Capture the cell that displays the provided text and extract its [x, y] central coordinate. 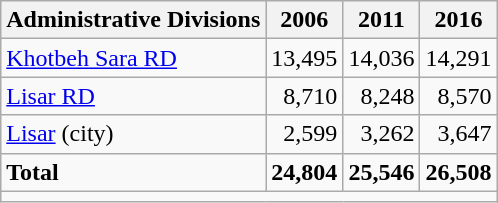
Lisar (city) [134, 134]
3,647 [458, 134]
2006 [304, 20]
8,248 [382, 96]
8,570 [458, 96]
2011 [382, 20]
25,546 [382, 172]
3,262 [382, 134]
Total [134, 172]
13,495 [304, 58]
14,036 [382, 58]
8,710 [304, 96]
26,508 [458, 172]
2,599 [304, 134]
Khotbeh Sara RD [134, 58]
14,291 [458, 58]
Administrative Divisions [134, 20]
24,804 [304, 172]
2016 [458, 20]
Lisar RD [134, 96]
